Extract the (X, Y) coordinate from the center of the cell holding the provided text.  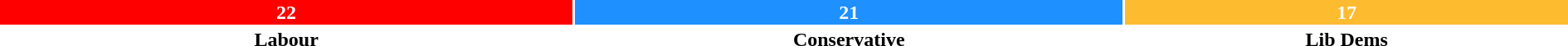
17 (1346, 12)
21 (849, 12)
22 (286, 12)
